Scan for the cell matching the given text and deliver its [x, y] coordinate at center. 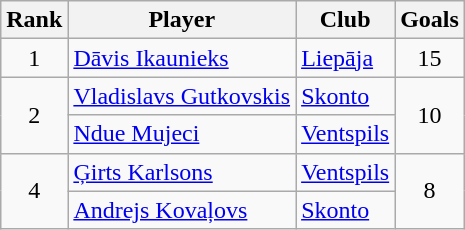
8 [430, 191]
1 [34, 58]
Player [182, 20]
Liepāja [346, 58]
Rank [34, 20]
4 [34, 191]
Goals [430, 20]
Club [346, 20]
Dāvis Ikaunieks [182, 58]
2 [34, 115]
Vladislavs Gutkovskis [182, 96]
15 [430, 58]
10 [430, 115]
Andrejs Kovaļovs [182, 210]
Ndue Mujeci [182, 134]
Ģirts Karlsons [182, 172]
